Detect which cell encompasses the target text, then output its [X, Y] center coordinate. 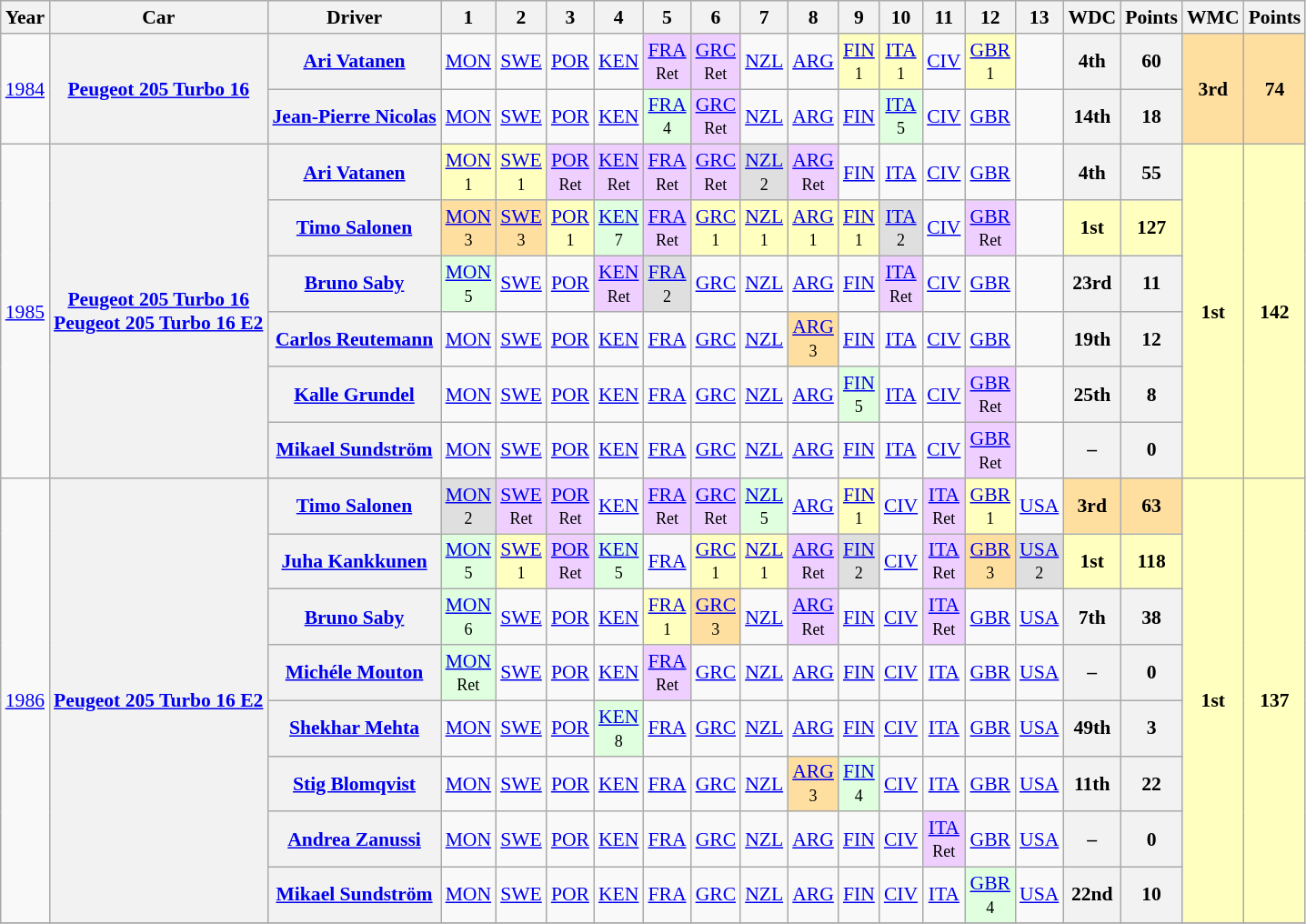
WDC [1091, 17]
USA2 [1039, 562]
6 [717, 17]
137 [1275, 700]
19th [1091, 338]
KEN5 [618, 562]
Peugeot 205 Turbo 16Peugeot 205 Turbo 16 E2 [158, 311]
9 [859, 17]
FIN2 [859, 562]
1984 [25, 89]
MONRet [469, 673]
Car [158, 17]
FRA4 [667, 116]
13 [1039, 17]
Carlos Reutemann [354, 338]
Kalle Grundel [354, 395]
Jean-Pierre Nicolas [354, 116]
FIN4 [859, 784]
WMC [1213, 17]
22 [1151, 784]
Shekhar Mehta [354, 728]
ARG1 [813, 227]
49th [1091, 728]
11th [1091, 784]
Peugeot 205 Turbo 16 [158, 89]
4 [618, 17]
SWE3 [521, 227]
1 [469, 17]
25th [1091, 395]
142 [1275, 311]
14th [1091, 116]
Michéle Mouton [354, 673]
FRA2 [667, 284]
Juha Kankkunen [354, 562]
23rd [1091, 284]
MON2 [469, 506]
ITA1 [900, 62]
ITA5 [900, 116]
KEN7 [618, 227]
KEN8 [618, 728]
5 [667, 17]
Andrea Zanussi [354, 840]
1986 [25, 700]
Stig Blomqvist [354, 784]
38 [1151, 617]
118 [1151, 562]
ITA2 [900, 227]
Year [25, 17]
1985 [25, 311]
MON6 [469, 617]
POR1 [570, 227]
2 [521, 17]
FRA1 [667, 617]
NZL5 [764, 506]
GRC3 [717, 617]
NZL2 [764, 173]
Peugeot 205 Turbo 16 E2 [158, 700]
7th [1091, 617]
55 [1151, 173]
SWERet [521, 506]
MON3 [469, 227]
GBR4 [990, 895]
MON1 [469, 173]
74 [1275, 89]
127 [1151, 227]
7 [764, 17]
Driver [354, 17]
18 [1151, 116]
60 [1151, 62]
FIN5 [859, 395]
63 [1151, 506]
GBR3 [990, 562]
22nd [1091, 895]
